Find where the given text appears and provide that cell's center as (x, y) coordinate. 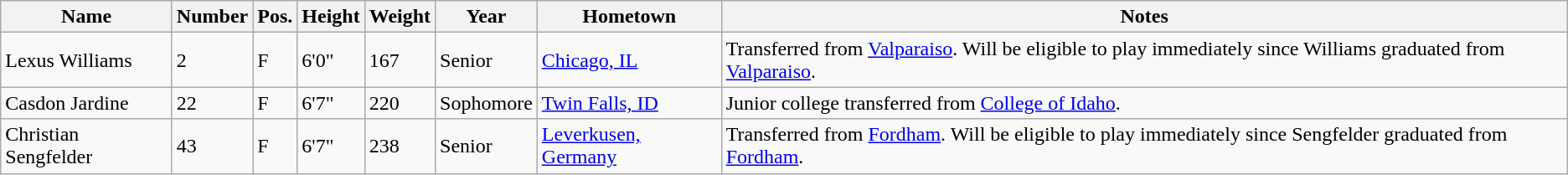
Year (487, 17)
Lexus Williams (87, 60)
Leverkusen, Germany (629, 146)
Notes (1144, 17)
Sophomore (487, 103)
Christian Sengfelder (87, 146)
Pos. (275, 17)
Casdon Jardine (87, 103)
22 (212, 103)
6'0" (331, 60)
Transferred from Valparaiso. Will be eligible to play immediately since Williams graduated from Valparaiso. (1144, 60)
43 (212, 146)
Twin Falls, ID (629, 103)
167 (400, 60)
Name (87, 17)
Junior college transferred from College of Idaho. (1144, 103)
Hometown (629, 17)
238 (400, 146)
Weight (400, 17)
Height (331, 17)
Transferred from Fordham. Will be eligible to play immediately since Sengfelder graduated from Fordham. (1144, 146)
Chicago, IL (629, 60)
220 (400, 103)
Number (212, 17)
2 (212, 60)
